Identify which cell holds the provided text, then report its [X, Y] central coordinate. 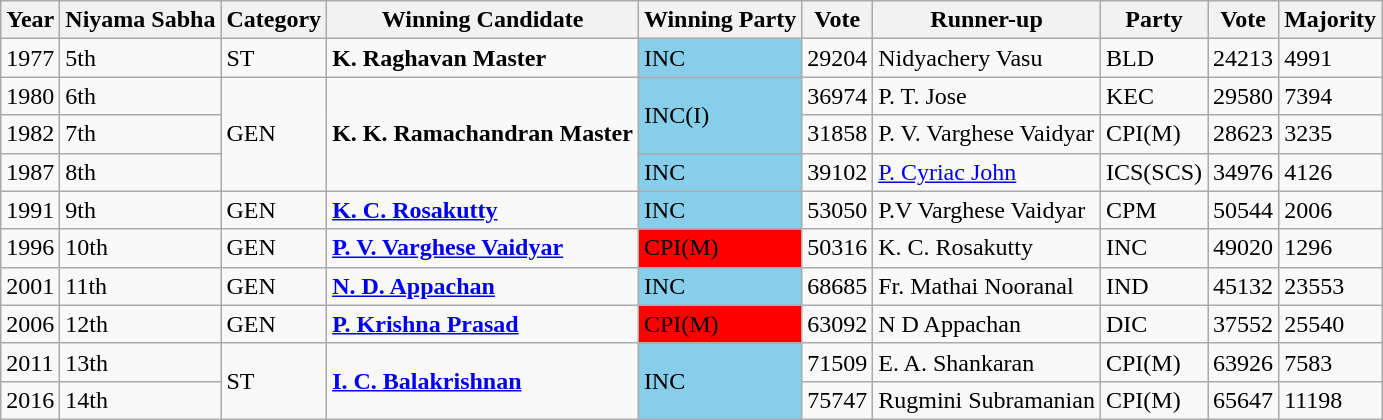
2011 [30, 362]
50544 [1244, 210]
K. Raghavan Master [483, 58]
Runner-up [987, 20]
DIC [1154, 324]
2001 [30, 286]
71509 [838, 362]
ICS(SCS) [1154, 172]
39102 [838, 172]
34976 [1244, 172]
1977 [30, 58]
P. Cyriac John [987, 172]
1296 [1330, 248]
13th [140, 362]
Winning Candidate [483, 20]
10th [140, 248]
IND [1154, 286]
N D Appachan [987, 324]
53050 [838, 210]
36974 [838, 96]
8th [140, 172]
50316 [838, 248]
65647 [1244, 400]
14th [140, 400]
31858 [838, 134]
49020 [1244, 248]
12th [140, 324]
P. Krishna Prasad [483, 324]
Niyama Sabha [140, 20]
CPM [1154, 210]
P.V Varghese Vaidyar [987, 210]
11th [140, 286]
63926 [1244, 362]
9th [140, 210]
5th [140, 58]
1991 [30, 210]
P. T. Jose [987, 96]
6th [140, 96]
I. C. Balakrishnan [483, 381]
1996 [30, 248]
Nidyachery Vasu [987, 58]
Year [30, 20]
1987 [30, 172]
1982 [30, 134]
Rugmini Subramanian [987, 400]
7583 [1330, 362]
N. D. Appachan [483, 286]
75747 [838, 400]
BLD [1154, 58]
INC(I) [720, 115]
4126 [1330, 172]
K. K. Ramachandran Master [483, 134]
29580 [1244, 96]
7394 [1330, 96]
Majority [1330, 20]
Category [274, 20]
E. A. Shankaran [987, 362]
Fr. Mathai Nooranal [987, 286]
29204 [838, 58]
45132 [1244, 286]
23553 [1330, 286]
63092 [838, 324]
2016 [30, 400]
Party [1154, 20]
1980 [30, 96]
3235 [1330, 134]
25540 [1330, 324]
28623 [1244, 134]
24213 [1244, 58]
Winning Party [720, 20]
KEC [1154, 96]
11198 [1330, 400]
7th [140, 134]
4991 [1330, 58]
68685 [838, 286]
37552 [1244, 324]
